Provide the (X, Y) coordinate of the cell's center where the given text is located.  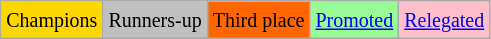
Runners-up (155, 20)
Third place (258, 20)
Relegated (444, 20)
Promoted (354, 20)
Champions (52, 20)
